Provide the (X, Y) coordinate of the cell's center where the given text is located.  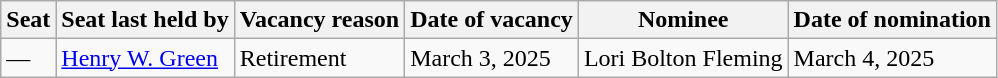
March 3, 2025 (492, 58)
March 4, 2025 (892, 58)
Retirement (319, 58)
Henry W. Green (145, 58)
Seat (28, 20)
Lori Bolton Fleming (683, 58)
Date of vacancy (492, 20)
Vacancy reason (319, 20)
— (28, 58)
Seat last held by (145, 20)
Nominee (683, 20)
Date of nomination (892, 20)
